From the cell containing the given text, extract its center point as [X, Y] coordinate. 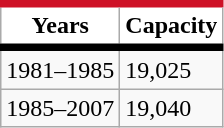
1985–2007 [60, 108]
Capacity [172, 26]
19,025 [172, 68]
19,040 [172, 108]
Years [60, 26]
1981–1985 [60, 68]
